Capture the cell that displays the provided text and extract its (X, Y) central coordinate. 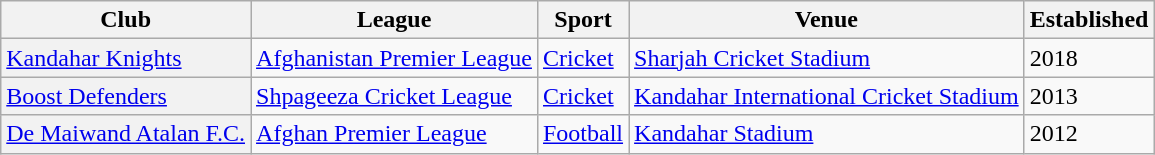
Afghan Premier League (394, 134)
2012 (1089, 134)
Kandahar Stadium (827, 134)
2018 (1089, 58)
2013 (1089, 96)
Afghanistan Premier League (394, 58)
Sport (582, 20)
Established (1089, 20)
Venue (827, 20)
Boost Defenders (126, 96)
Shpageeza Cricket League (394, 96)
De Maiwand Atalan F.C. (126, 134)
Club (126, 20)
Kandahar Knights (126, 58)
League (394, 20)
Kandahar International Cricket Stadium (827, 96)
Football (582, 134)
Sharjah Cricket Stadium (827, 58)
